Return the (X, Y) coordinate for the center point of the cell that contains the specified text.  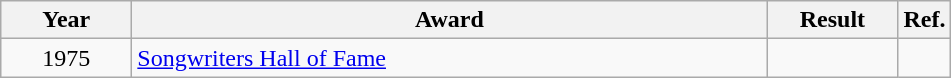
Year (66, 20)
1975 (66, 58)
Ref. (924, 20)
Result (832, 20)
Songwriters Hall of Fame (450, 58)
Award (450, 20)
